Provide the [X, Y] coordinate of the cell's center where the given text is located.  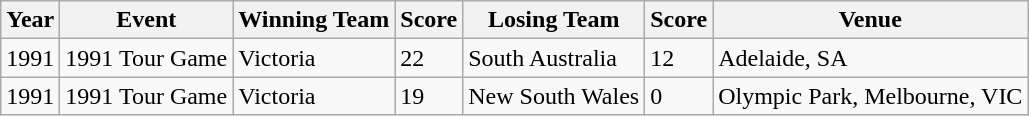
Adelaide, SA [870, 58]
12 [679, 58]
Olympic Park, Melbourne, VIC [870, 96]
Winning Team [314, 20]
0 [679, 96]
Venue [870, 20]
19 [429, 96]
South Australia [554, 58]
Losing Team [554, 20]
22 [429, 58]
Year [30, 20]
Event [146, 20]
New South Wales [554, 96]
